Detect which cell encompasses the target text, then output its [x, y] center coordinate. 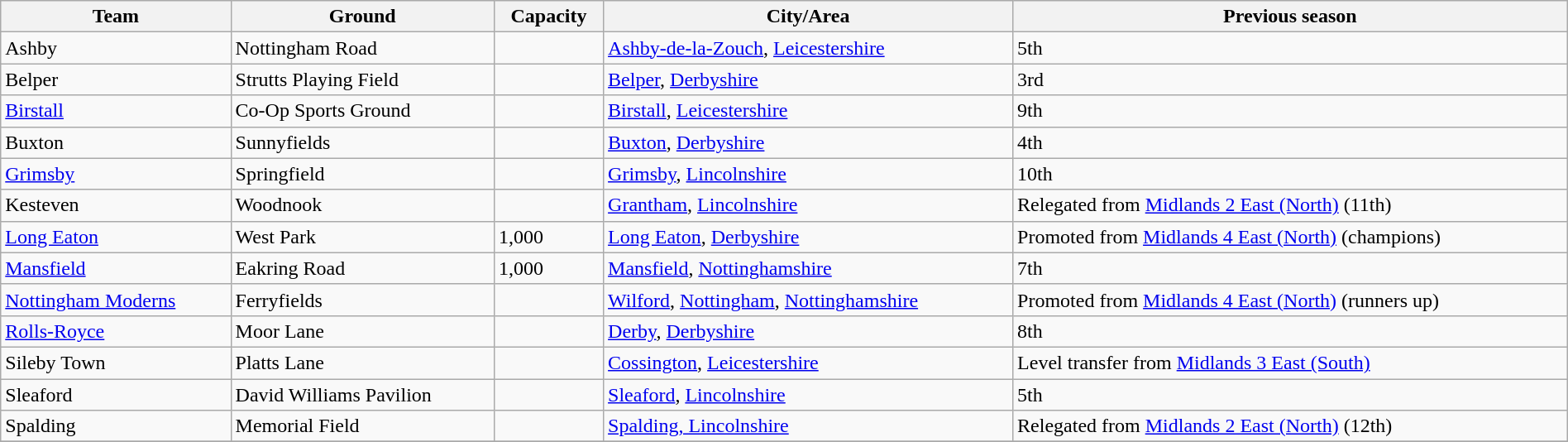
Ashby [116, 48]
Belper, Derbyshire [809, 79]
Relegated from Midlands 2 East (North) (11th) [1290, 205]
Previous season [1290, 17]
Rolls-Royce [116, 331]
Team [116, 17]
9th [1290, 111]
Buxton [116, 142]
Ground [362, 17]
Promoted from Midlands 4 East (North) (runners up) [1290, 300]
City/Area [809, 17]
7th [1290, 268]
Woodnook [362, 205]
Moor Lane [362, 331]
Platts Lane [362, 363]
Promoted from Midlands 4 East (North) (champions) [1290, 237]
Wilford, Nottingham, Nottinghamshire [809, 300]
Relegated from Midlands 2 East (North) (12th) [1290, 426]
West Park [362, 237]
Belper [116, 79]
8th [1290, 331]
Derby, Derbyshire [809, 331]
Sunnyfields [362, 142]
3rd [1290, 79]
Strutts Playing Field [362, 79]
Birstall, Leicestershire [809, 111]
Grantham, Lincolnshire [809, 205]
Sileby Town [116, 363]
Capacity [548, 17]
Memorial Field [362, 426]
David Williams Pavilion [362, 395]
Kesteven [116, 205]
Mansfield, Nottinghamshire [809, 268]
Birstall [116, 111]
Grimsby [116, 174]
Grimsby, Lincolnshire [809, 174]
Eakring Road [362, 268]
Ferryfields [362, 300]
Long Eaton, Derbyshire [809, 237]
Buxton, Derbyshire [809, 142]
Cossington, Leicestershire [809, 363]
Nottingham Road [362, 48]
Sleaford [116, 395]
Springfield [362, 174]
Nottingham Moderns [116, 300]
Co-Op Sports Ground [362, 111]
4th [1290, 142]
10th [1290, 174]
Spalding [116, 426]
Sleaford, Lincolnshire [809, 395]
Ashby-de-la-Zouch, Leicestershire [809, 48]
Spalding, Lincolnshire [809, 426]
Long Eaton [116, 237]
Mansfield [116, 268]
Level transfer from Midlands 3 East (South) [1290, 363]
